Return the (X, Y) coordinate for the center point of the cell that contains the specified text.  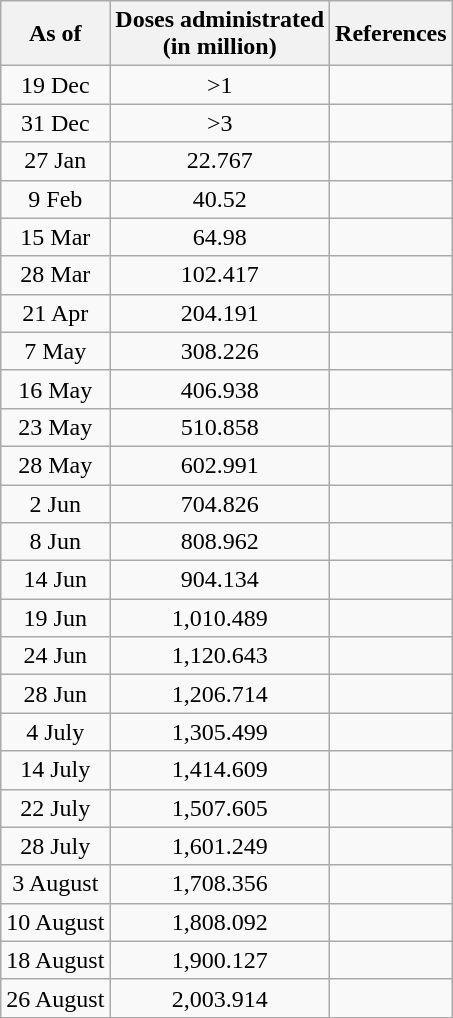
27 Jan (56, 161)
>3 (220, 123)
18 August (56, 960)
1,305.499 (220, 732)
As of (56, 34)
14 July (56, 770)
102.417 (220, 275)
704.826 (220, 503)
21 Apr (56, 313)
4 July (56, 732)
40.52 (220, 199)
808.962 (220, 542)
1,010.489 (220, 618)
15 Mar (56, 237)
Doses administrated(in million) (220, 34)
2 Jun (56, 503)
28 May (56, 465)
1,708.356 (220, 884)
1,808.092 (220, 922)
64.98 (220, 237)
23 May (56, 427)
19 Jun (56, 618)
1,414.609 (220, 770)
9 Feb (56, 199)
904.134 (220, 580)
10 August (56, 922)
28 Mar (56, 275)
602.991 (220, 465)
308.226 (220, 351)
22 July (56, 808)
14 Jun (56, 580)
406.938 (220, 389)
204.191 (220, 313)
3 August (56, 884)
8 Jun (56, 542)
1,601.249 (220, 846)
>1 (220, 85)
28 Jun (56, 694)
510.858 (220, 427)
1,507.605 (220, 808)
7 May (56, 351)
31 Dec (56, 123)
1,900.127 (220, 960)
16 May (56, 389)
19 Dec (56, 85)
References (392, 34)
26 August (56, 998)
1,120.643 (220, 656)
22.767 (220, 161)
2,003.914 (220, 998)
1,206.714 (220, 694)
28 July (56, 846)
24 Jun (56, 656)
